Pinpoint the cell where the given text exists, returning its [x, y] midpoint coordinate. 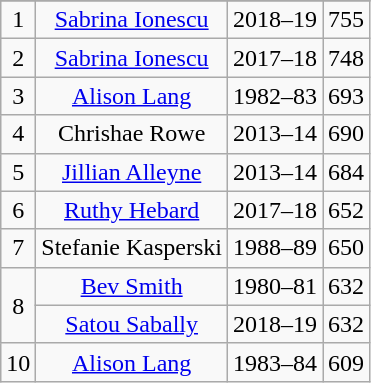
Ruthy Hebard [132, 210]
755 [346, 20]
10 [18, 362]
690 [346, 134]
684 [346, 172]
1 [18, 20]
693 [346, 96]
Stefanie Kasperski [132, 248]
5 [18, 172]
1988–89 [274, 248]
2 [18, 58]
1982–83 [274, 96]
1983–84 [274, 362]
650 [346, 248]
6 [18, 210]
Jillian Alleyne [132, 172]
3 [18, 96]
Chrishae Rowe [132, 134]
1980–81 [274, 286]
4 [18, 134]
748 [346, 58]
Satou Sabally [132, 324]
7 [18, 248]
8 [18, 305]
652 [346, 210]
609 [346, 362]
Bev Smith [132, 286]
